Return the [x, y] coordinate for the center point of the cell that contains the specified text.  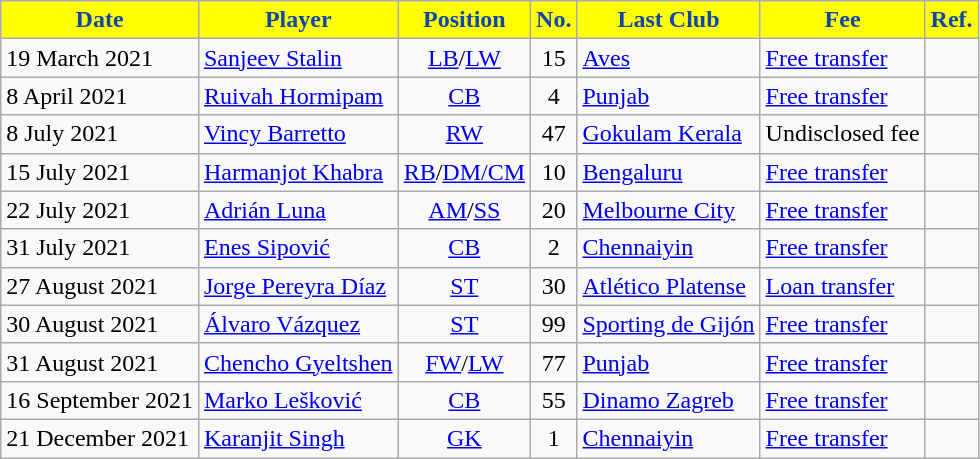
No. [554, 20]
Sanjeev Stalin [298, 58]
RB/DM/CM [464, 172]
31 August 2021 [100, 362]
Player [298, 20]
15 July 2021 [100, 172]
30 [554, 286]
Enes Sipović [298, 248]
Fee [842, 20]
Karanjit Singh [298, 438]
FW/LW [464, 362]
Undisclosed fee [842, 134]
Position [464, 20]
30 August 2021 [100, 324]
Gokulam Kerala [668, 134]
99 [554, 324]
31 July 2021 [100, 248]
2 [554, 248]
1 [554, 438]
Atlético Platense [668, 286]
47 [554, 134]
Melbourne City [668, 210]
Chencho Gyeltshen [298, 362]
AM/SS [464, 210]
16 September 2021 [100, 400]
LB/LW [464, 58]
Harmanjot Khabra [298, 172]
RW [464, 134]
20 [554, 210]
Ref. [952, 20]
21 December 2021 [100, 438]
8 July 2021 [100, 134]
Marko Lešković [298, 400]
4 [554, 96]
Date [100, 20]
Vincy Barretto [298, 134]
Ruivah Hormipam [298, 96]
77 [554, 362]
19 March 2021 [100, 58]
8 April 2021 [100, 96]
15 [554, 58]
Álvaro Vázquez [298, 324]
Last Club [668, 20]
27 August 2021 [100, 286]
Dinamo Zagreb [668, 400]
Adrián Luna [298, 210]
Sporting de Gijón [668, 324]
GK [464, 438]
Loan transfer [842, 286]
10 [554, 172]
55 [554, 400]
Bengaluru [668, 172]
22 July 2021 [100, 210]
Jorge Pereyra Díaz [298, 286]
Aves [668, 58]
